Detect which cell encompasses the target text, then output its (x, y) center coordinate. 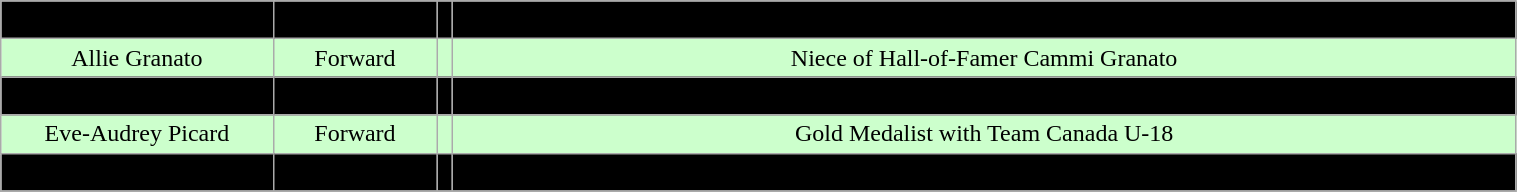
Ali O'Leary (137, 96)
Attended Breck School (984, 172)
Sydney Scobee (137, 172)
Melissa Black (137, 20)
Gold Medalist with Team Canada U-18 (984, 134)
Niece of Hall-of-Famer Cammi Granato (984, 58)
Rated by ESPN as best female HS Hockey Player from Massachusetts in 2016 (984, 96)
Eve-Audrey Picard (137, 134)
Allie Granato (137, 58)
Played for Aurora Jr. Panthers (984, 20)
